Determine the [X, Y] coordinate at the center of the cell enclosing the given text.  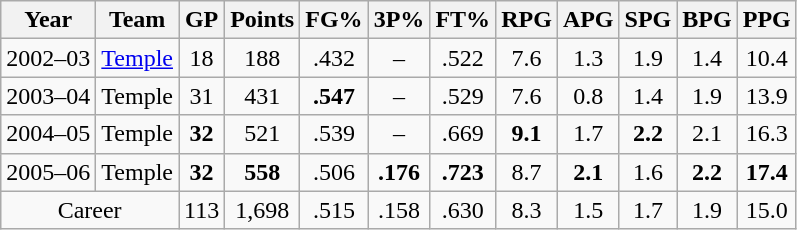
.522 [463, 58]
188 [262, 58]
.539 [334, 134]
Team [138, 20]
1.5 [588, 210]
15.0 [766, 210]
.158 [399, 210]
Career [90, 210]
17.4 [766, 172]
BPG [707, 20]
2003–04 [48, 96]
.630 [463, 210]
31 [201, 96]
2005–06 [48, 172]
113 [201, 210]
.529 [463, 96]
8.7 [527, 172]
PPG [766, 20]
.432 [334, 58]
3P% [399, 20]
0.8 [588, 96]
FG% [334, 20]
.176 [399, 172]
1.6 [648, 172]
SPG [648, 20]
.723 [463, 172]
16.3 [766, 134]
8.3 [527, 210]
.669 [463, 134]
1,698 [262, 210]
.506 [334, 172]
Year [48, 20]
18 [201, 58]
1.3 [588, 58]
521 [262, 134]
9.1 [527, 134]
2002–03 [48, 58]
.515 [334, 210]
13.9 [766, 96]
Points [262, 20]
APG [588, 20]
2004–05 [48, 134]
431 [262, 96]
GP [201, 20]
10.4 [766, 58]
RPG [527, 20]
.547 [334, 96]
558 [262, 172]
FT% [463, 20]
